From the cell containing the given text, extract its center point as (X, Y) coordinate. 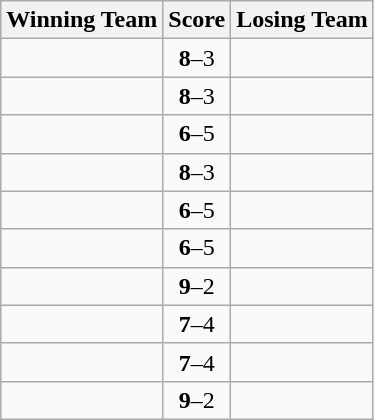
Score (197, 20)
Losing Team (302, 20)
Winning Team (82, 20)
